From the cell containing the given text, extract its center point as (X, Y) coordinate. 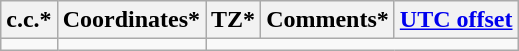
Comments* (328, 20)
TZ* (234, 20)
c.c.* (29, 20)
UTC offset (456, 20)
Coordinates* (131, 20)
